Return (x, y) of the center of cell containing provided text 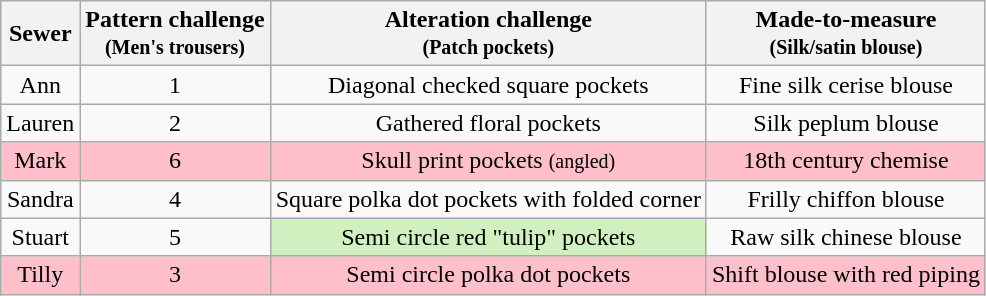
Pattern challenge(Men's trousers) (175, 34)
Alteration challenge(Patch pockets) (488, 34)
5 (175, 237)
Sandra (40, 199)
Stuart (40, 237)
Diagonal checked square pockets (488, 85)
Ann (40, 85)
Mark (40, 161)
Sewer (40, 34)
Shift blouse with red piping (846, 275)
4 (175, 199)
1 (175, 85)
18th century chemise (846, 161)
Frilly chiffon blouse (846, 199)
Fine silk cerise blouse (846, 85)
Skull print pockets (angled) (488, 161)
Gathered floral pockets (488, 123)
Semi circle red "tulip" pockets (488, 237)
Semi circle polka dot pockets (488, 275)
Silk peplum blouse (846, 123)
Made-to-measure(Silk/satin blouse) (846, 34)
2 (175, 123)
Lauren (40, 123)
Tilly (40, 275)
3 (175, 275)
Raw silk chinese blouse (846, 237)
Square polka dot pockets with folded corner (488, 199)
6 (175, 161)
